Return [X, Y] of the center of cell containing provided text 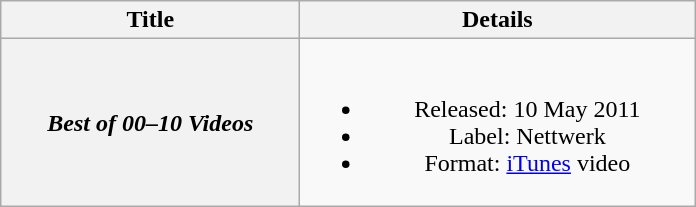
Title [150, 20]
Details [498, 20]
Released: 10 May 2011Label: NettwerkFormat: iTunes video [498, 122]
Best of 00–10 Videos [150, 122]
